Provide the [x, y] coordinate of the cell's center where the given text is located.  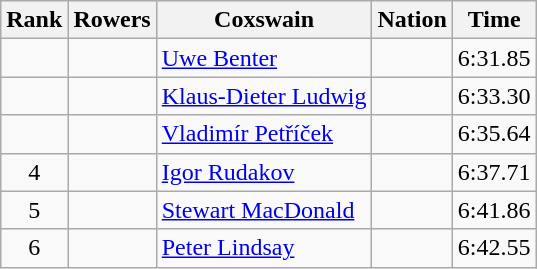
4 [34, 172]
Rowers [112, 20]
Uwe Benter [264, 58]
6:33.30 [494, 96]
6:42.55 [494, 248]
Time [494, 20]
6 [34, 248]
6:41.86 [494, 210]
Vladimír Petříček [264, 134]
Stewart MacDonald [264, 210]
Nation [412, 20]
6:31.85 [494, 58]
Rank [34, 20]
Igor Rudakov [264, 172]
Klaus-Dieter Ludwig [264, 96]
6:37.71 [494, 172]
Coxswain [264, 20]
Peter Lindsay [264, 248]
6:35.64 [494, 134]
5 [34, 210]
